Return the (X, Y) coordinate for the center point of the cell that contains the specified text.  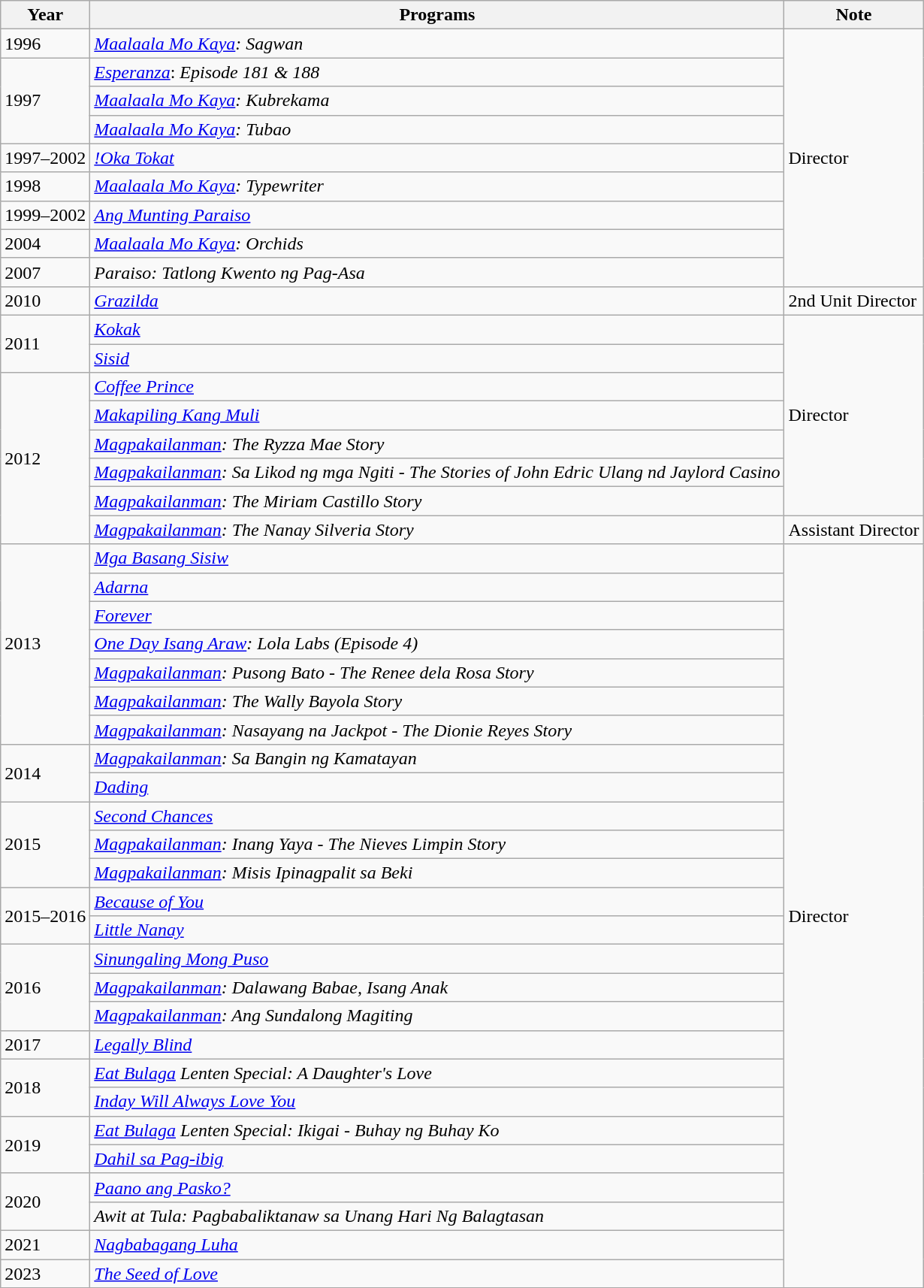
Magpakailanman: Ang Sundalong Magiting (437, 1016)
1997 (45, 101)
Little Nanay (437, 930)
Grazilda (437, 301)
Dahil sa Pag-ibig (437, 1159)
Magpakailanman: The Wally Bayola Story (437, 701)
Mga Basang Sisiw (437, 558)
Eat Bulaga Lenten Special: A Daughter's Love (437, 1073)
Adarna (437, 587)
2019 (45, 1144)
Magpakailanman: The Nanay Silveria Story (437, 530)
2020 (45, 1202)
2010 (45, 301)
2015 (45, 844)
Maalaala Mo Kaya: Kubrekama (437, 101)
2011 (45, 343)
Maalaala Mo Kaya: Tubao (437, 129)
The Seed of Love (437, 1274)
Maalaala Mo Kaya: Orchids (437, 243)
Programs (437, 15)
1996 (45, 44)
Awit at Tula: Pagbabaliktanaw sa Unang Hari Ng Balagtasan (437, 1216)
Inday Will Always Love You (437, 1102)
Esperanza: Episode 181 & 188 (437, 72)
Magpakailanman: Inang Yaya - The Nieves Limpin Story (437, 845)
2015–2016 (45, 916)
Coffee Prince (437, 387)
2014 (45, 772)
Forever (437, 615)
Dading (437, 787)
Legally Blind (437, 1045)
Magpakailanman: Nasayang na Jackpot - The Dionie Reyes Story (437, 730)
Second Chances (437, 815)
Nagbabagang Luha (437, 1244)
2021 (45, 1244)
2023 (45, 1274)
1998 (45, 186)
!Oka Tokat (437, 158)
Sisid (437, 358)
Because of You (437, 902)
Magpakailanman: Sa Bangin ng Kamatayan (437, 758)
2007 (45, 272)
Sinungaling Mong Puso (437, 959)
Magpakailanman: Sa Likod ng mga Ngiti - The Stories of John Edric Ulang nd Jaylord Casino (437, 473)
Magpakailanman: The Ryzza Mae Story (437, 444)
Year (45, 15)
Note (853, 15)
2012 (45, 458)
Paraiso: Tatlong Kwento ng Pag-Asa (437, 272)
2016 (45, 987)
Assistant Director (853, 530)
Maalaala Mo Kaya: Sagwan (437, 44)
1997–2002 (45, 158)
1999–2002 (45, 215)
2013 (45, 644)
Eat Bulaga Lenten Special: Ikigai - Buhay ng Buhay Ko (437, 1130)
Ang Munting Paraiso (437, 215)
2018 (45, 1087)
Magpakailanman: Misis Ipinagpalit sa Beki (437, 873)
Maalaala Mo Kaya: Typewriter (437, 186)
Kokak (437, 329)
One Day Isang Araw: Lola Labs (Episode 4) (437, 644)
2017 (45, 1045)
Magpakailanman: Dalawang Babae, Isang Anak (437, 987)
2nd Unit Director (853, 301)
Magpakailanman: Pusong Bato - The Renee dela Rosa Story (437, 673)
Makapiling Kang Muli (437, 416)
Paano ang Pasko? (437, 1187)
2004 (45, 243)
Magpakailanman: The Miriam Castillo Story (437, 501)
